Determine the [X, Y] coordinate at the center of the cell enclosing the given text.  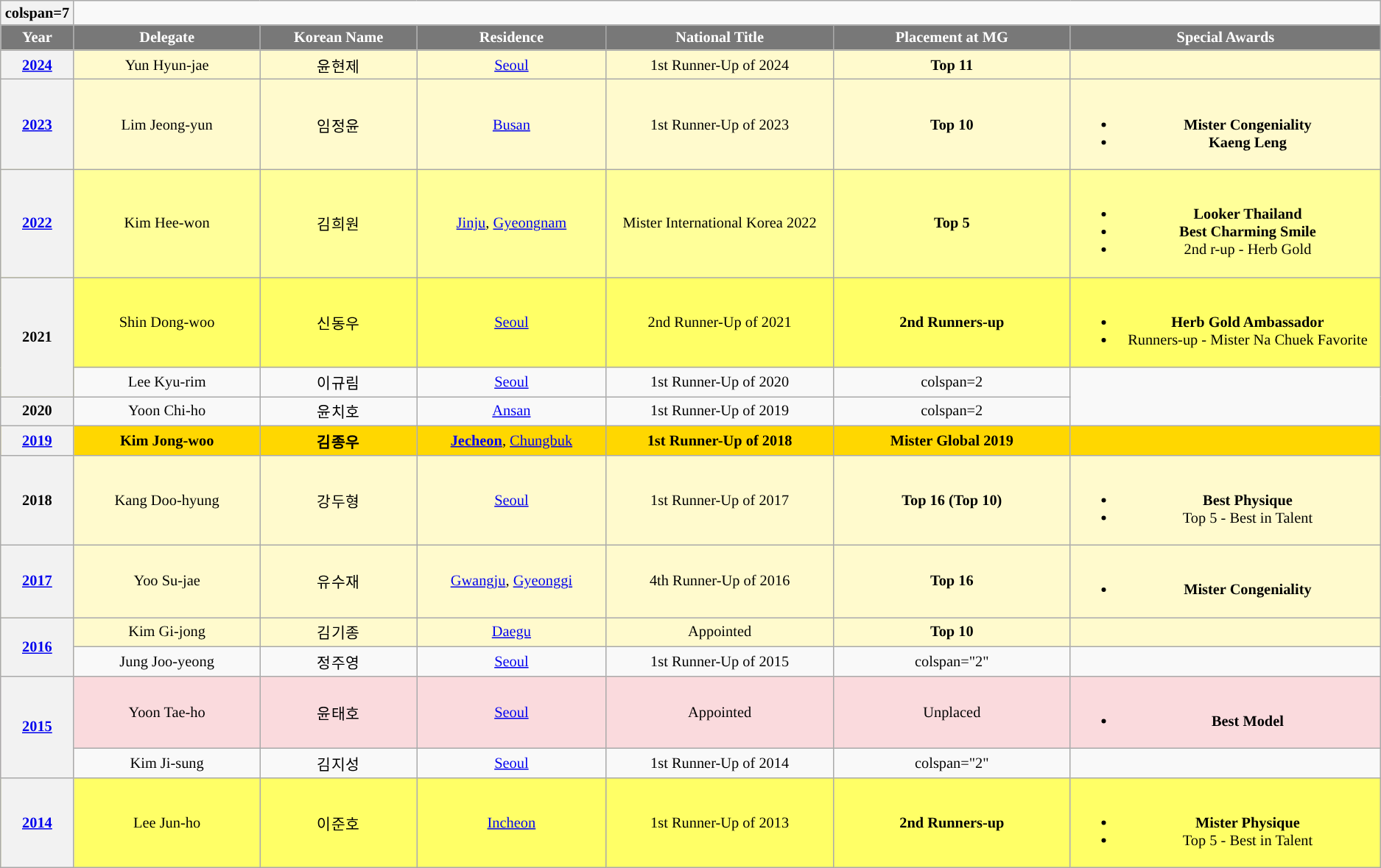
Kim Jong-woo [166, 440]
정주영 [339, 661]
신동우 [339, 322]
Korean Name [339, 38]
Looker ThailandBest Charming Smile2nd r-up - Herb Gold [1226, 223]
Kim Ji-sung [166, 763]
2018 [37, 500]
김기종 [339, 632]
Jung Joo-yeong [166, 661]
이규림 [339, 382]
김지성 [339, 763]
김종우 [339, 440]
Lee Jun-ho [166, 822]
National Title [720, 38]
2021 [37, 336]
Special Awards [1226, 38]
Herb Gold AmbassadorRunners-up - Mister Na Chuek Favorite [1226, 322]
Top 16 (Top 10) [952, 500]
임정윤 [339, 124]
2022 [37, 223]
Yoo Su-jae [166, 581]
김희원 [339, 223]
4th Runner-Up of 2016 [720, 581]
1st Runner-Up of 2023 [720, 124]
2015 [37, 727]
Kang Doo-hyung [166, 500]
Best PhysiqueTop 5 - Best in Talent [1226, 500]
1st Runner-Up of 2013 [720, 822]
Yoon Tae-ho [166, 712]
Delegate [166, 38]
Shin Dong-woo [166, 322]
Mister PhysiqueTop 5 - Best in Talent [1226, 822]
colspan=7 [37, 13]
2014 [37, 822]
Unplaced [952, 712]
Best Model [1226, 712]
Gwangju, Gyeonggi [511, 581]
유수재 [339, 581]
2nd Runner-Up of 2021 [720, 322]
Kim Gi-jong [166, 632]
Top 16 [952, 581]
1st Runner-Up of 2014 [720, 763]
2020 [37, 411]
윤태호 [339, 712]
2016 [37, 646]
Jinju, Gyeongnam [511, 223]
Top 11 [952, 65]
이준호 [339, 822]
Mister Congeniality [1226, 581]
2019 [37, 440]
2017 [37, 581]
Daegu [511, 632]
2023 [37, 124]
Year [37, 38]
1st Runner-Up of 2017 [720, 500]
Lee Kyu-rim [166, 382]
Incheon [511, 822]
1st Runner-Up of 2020 [720, 382]
1st Runner-Up of 2018 [720, 440]
Mister Global 2019 [952, 440]
Lim Jeong-yun [166, 124]
Residence [511, 38]
1st Runner-Up of 2019 [720, 411]
Yoon Chi-ho [166, 411]
Yun Hyun-jae [166, 65]
Kim Hee-won [166, 223]
Mister CongenialityKaeng Leng [1226, 124]
윤현제 [339, 65]
1st Runner-Up of 2024 [720, 65]
Mister International Korea 2022 [720, 223]
Placement at MG [952, 38]
윤치호 [339, 411]
Jecheon, Chungbuk [511, 440]
2024 [37, 65]
Top 5 [952, 223]
Ansan [511, 411]
Busan [511, 124]
강두형 [339, 500]
1st Runner-Up of 2015 [720, 661]
